For the text-containing cell, return its midpoint in (X, Y) coordinate format. 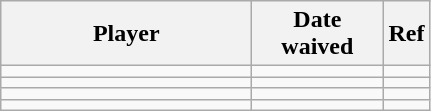
Ref (406, 34)
Date waived (318, 34)
Player (126, 34)
